Pinpoint the cell where the given text exists, returning its [x, y] midpoint coordinate. 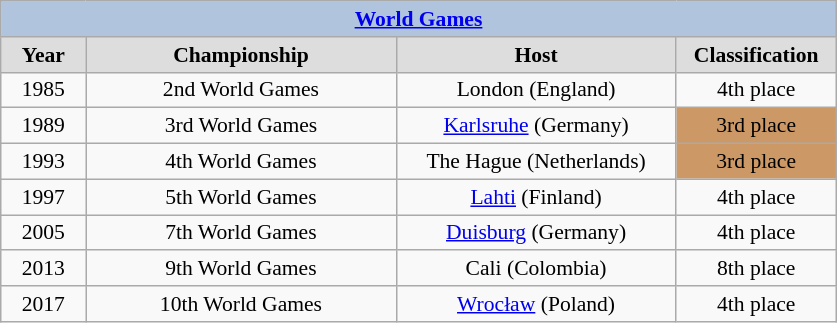
3rd World Games [241, 126]
2nd World Games [241, 90]
Cali (Colombia) [536, 269]
World Games [419, 19]
Championship [241, 55]
1997 [44, 197]
1985 [44, 90]
7th World Games [241, 233]
Year [44, 55]
1989 [44, 126]
London (England) [536, 90]
4th World Games [241, 162]
5th World Games [241, 197]
9th World Games [241, 269]
The Hague (Netherlands) [536, 162]
2005 [44, 233]
2013 [44, 269]
2017 [44, 304]
10th World Games [241, 304]
Karlsruhe (Germany) [536, 126]
1993 [44, 162]
Wrocław (Poland) [536, 304]
Duisburg (Germany) [536, 233]
Lahti (Finland) [536, 197]
Host [536, 55]
Classification [756, 55]
8th place [756, 269]
